Scan for the cell matching the given text and deliver its [X, Y] coordinate at center. 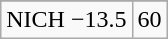
60 [150, 20]
NICH −13.5 [66, 20]
